Extract the [X, Y] coordinate from the center of the cell holding the provided text.  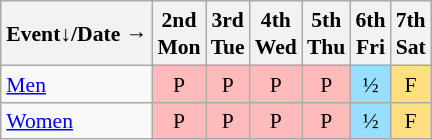
4thWed [276, 33]
2ndMon [178, 33]
5thThu [326, 33]
7thSat [411, 33]
Men [76, 84]
Women [76, 120]
Event↓/Date → [76, 33]
6thFri [370, 33]
3rdTue [228, 33]
